Output the [x, y] coordinate of the center of the cell containing the given text.  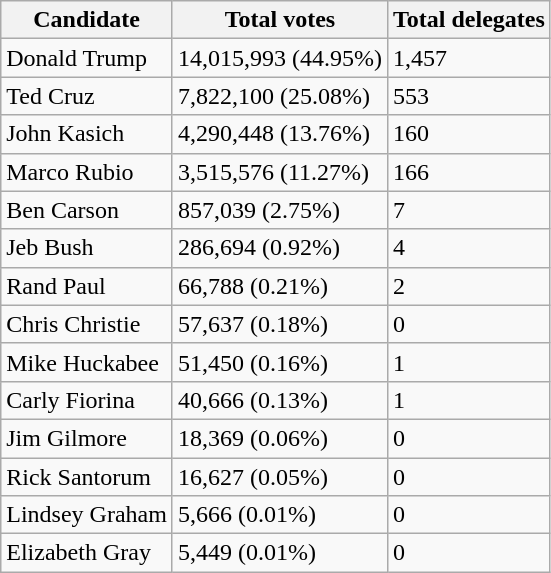
Total votes [280, 20]
553 [468, 96]
40,666 (0.13%) [280, 400]
Ben Carson [87, 210]
Rick Santorum [87, 477]
166 [468, 172]
Candidate [87, 20]
16,627 (0.05%) [280, 477]
Rand Paul [87, 286]
Jeb Bush [87, 248]
Lindsey Graham [87, 515]
Carly Fiorina [87, 400]
160 [468, 134]
18,369 (0.06%) [280, 438]
57,637 (0.18%) [280, 324]
2 [468, 286]
4,290,448 (13.76%) [280, 134]
Total delegates [468, 20]
Chris Christie [87, 324]
1,457 [468, 58]
Marco Rubio [87, 172]
7 [468, 210]
Jim Gilmore [87, 438]
14,015,993 (44.95%) [280, 58]
5,666 (0.01%) [280, 515]
Elizabeth Gray [87, 553]
Ted Cruz [87, 96]
286,694 (0.92%) [280, 248]
51,450 (0.16%) [280, 362]
857,039 (2.75%) [280, 210]
4 [468, 248]
3,515,576 (11.27%) [280, 172]
66,788 (0.21%) [280, 286]
7,822,100 (25.08%) [280, 96]
Donald Trump [87, 58]
John Kasich [87, 134]
5,449 (0.01%) [280, 553]
Mike Huckabee [87, 362]
